Find where the given text appears and provide that cell's center as (x, y) coordinate. 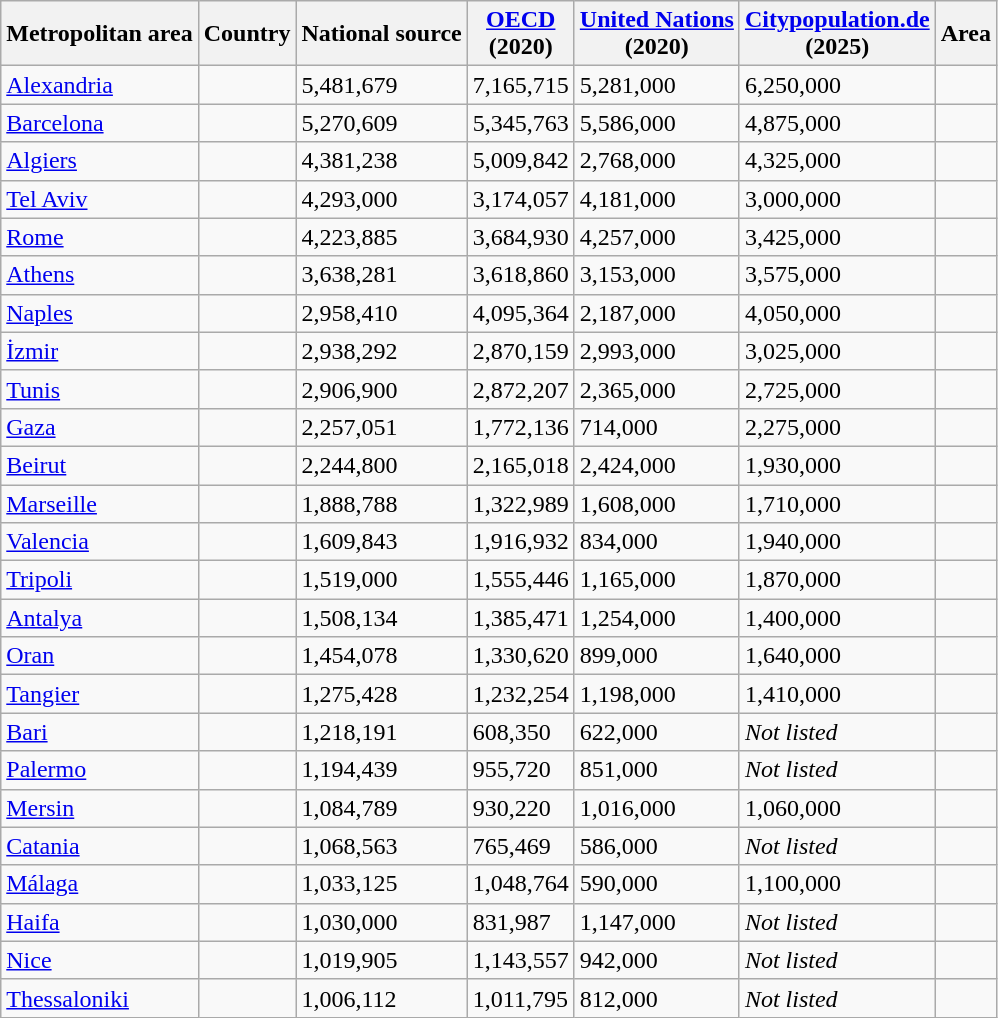
2,938,292 (382, 351)
Metropolitan area (100, 34)
Thessaloniki (100, 998)
Athens (100, 275)
4,095,364 (520, 313)
1,275,428 (382, 694)
2,768,000 (656, 161)
1,198,000 (656, 694)
899,000 (656, 656)
5,586,000 (656, 123)
1,143,557 (520, 960)
3,618,860 (520, 275)
Tripoli (100, 580)
2,906,900 (382, 389)
Alexandria (100, 85)
2,365,000 (656, 389)
1,710,000 (837, 503)
1,916,932 (520, 542)
1,454,078 (382, 656)
3,025,000 (837, 351)
1,011,795 (520, 998)
Naples (100, 313)
2,275,000 (837, 427)
1,218,191 (382, 732)
5,281,000 (656, 85)
1,194,439 (382, 770)
Valencia (100, 542)
2,257,051 (382, 427)
4,381,238 (382, 161)
1,165,000 (656, 580)
1,330,620 (520, 656)
2,244,800 (382, 465)
4,293,000 (382, 199)
590,000 (656, 884)
1,870,000 (837, 580)
United Nations(2020) (656, 34)
Rome (100, 237)
İzmir (100, 351)
2,958,410 (382, 313)
Palermo (100, 770)
1,930,000 (837, 465)
714,000 (656, 427)
851,000 (656, 770)
1,640,000 (837, 656)
Country (247, 34)
Catania (100, 846)
2,993,000 (656, 351)
1,400,000 (837, 618)
1,006,112 (382, 998)
1,033,125 (382, 884)
2,870,159 (520, 351)
4,223,885 (382, 237)
1,519,000 (382, 580)
622,000 (656, 732)
930,220 (520, 808)
812,000 (656, 998)
1,048,764 (520, 884)
OECD(2020) (520, 34)
3,684,930 (520, 237)
Barcelona (100, 123)
3,174,057 (520, 199)
1,084,789 (382, 808)
1,940,000 (837, 542)
3,000,000 (837, 199)
3,425,000 (837, 237)
1,019,905 (382, 960)
Citypopulation.de(2025) (837, 34)
5,270,609 (382, 123)
1,508,134 (382, 618)
2,187,000 (656, 313)
7,165,715 (520, 85)
6,250,000 (837, 85)
1,555,446 (520, 580)
1,608,000 (656, 503)
1,609,843 (382, 542)
Bari (100, 732)
Tunis (100, 389)
Mersin (100, 808)
942,000 (656, 960)
1,030,000 (382, 922)
834,000 (656, 542)
608,350 (520, 732)
Beirut (100, 465)
955,720 (520, 770)
1,410,000 (837, 694)
831,987 (520, 922)
765,469 (520, 846)
4,325,000 (837, 161)
Tel Aviv (100, 199)
4,181,000 (656, 199)
2,424,000 (656, 465)
1,322,989 (520, 503)
Nice (100, 960)
1,100,000 (837, 884)
5,009,842 (520, 161)
Area (966, 34)
1,772,136 (520, 427)
1,068,563 (382, 846)
Oran (100, 656)
Algiers (100, 161)
3,153,000 (656, 275)
2,165,018 (520, 465)
1,016,000 (656, 808)
2,872,207 (520, 389)
Málaga (100, 884)
Marseille (100, 503)
National source (382, 34)
1,147,000 (656, 922)
4,875,000 (837, 123)
4,050,000 (837, 313)
3,638,281 (382, 275)
Gaza (100, 427)
3,575,000 (837, 275)
1,232,254 (520, 694)
586,000 (656, 846)
1,254,000 (656, 618)
1,060,000 (837, 808)
Antalya (100, 618)
Tangier (100, 694)
1,888,788 (382, 503)
1,385,471 (520, 618)
5,481,679 (382, 85)
Haifa (100, 922)
2,725,000 (837, 389)
5,345,763 (520, 123)
4,257,000 (656, 237)
